From the cell containing the given text, extract its center point as [x, y] coordinate. 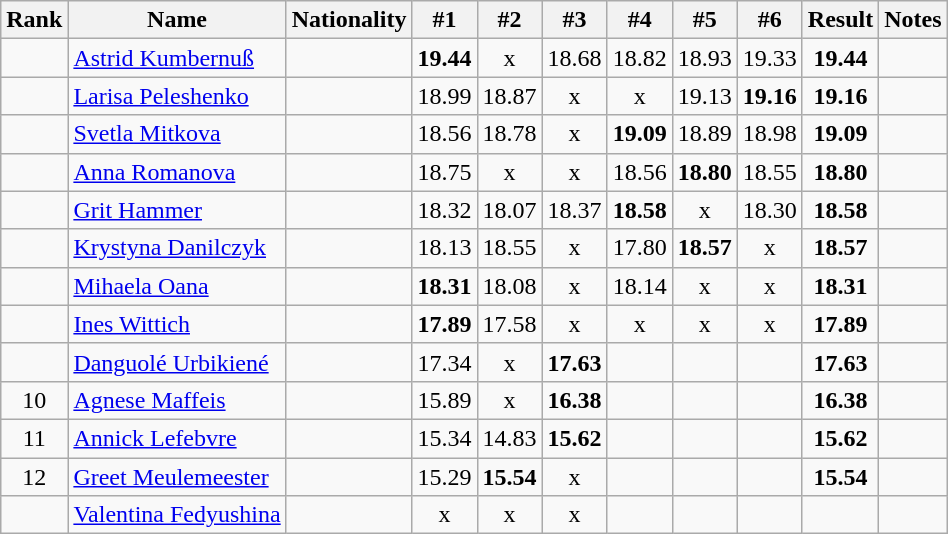
Agnese Maffeis [177, 400]
#5 [704, 20]
#3 [574, 20]
Result [840, 20]
18.98 [770, 134]
17.58 [510, 324]
Larisa Peleshenko [177, 96]
Mihaela Oana [177, 286]
Krystyna Danilczyk [177, 248]
Annick Lefebvre [177, 438]
Notes [913, 20]
14.83 [510, 438]
Rank [34, 20]
12 [34, 477]
17.34 [444, 362]
Danguolé Urbikiené [177, 362]
Nationality [349, 20]
18.87 [510, 96]
18.32 [444, 210]
18.78 [510, 134]
11 [34, 438]
18.08 [510, 286]
Greet Meulemeester [177, 477]
15.34 [444, 438]
18.89 [704, 134]
Svetla Mitkova [177, 134]
17.80 [640, 248]
18.14 [640, 286]
18.07 [510, 210]
Valentina Fedyushina [177, 515]
Anna Romanova [177, 172]
18.82 [640, 58]
#6 [770, 20]
Astrid Kumbernuß [177, 58]
Grit Hammer [177, 210]
18.93 [704, 58]
18.68 [574, 58]
18.13 [444, 248]
18.37 [574, 210]
#2 [510, 20]
19.33 [770, 58]
18.75 [444, 172]
#4 [640, 20]
18.30 [770, 210]
15.29 [444, 477]
18.99 [444, 96]
#1 [444, 20]
19.13 [704, 96]
Ines Wittich [177, 324]
Name [177, 20]
15.89 [444, 400]
10 [34, 400]
